Return the (X, Y) coordinate for the center point of the cell that contains the specified text.  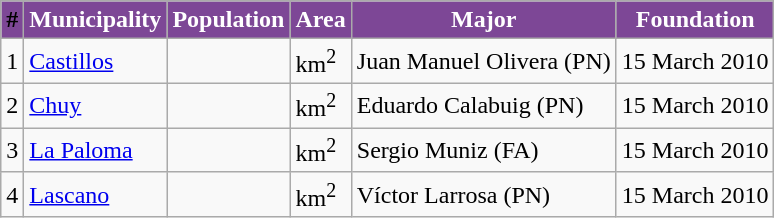
Lascano (96, 194)
Sergio Muniz (FA) (484, 150)
3 (12, 150)
Castillos (96, 62)
1 (12, 62)
Eduardo Calabuig (PN) (484, 106)
Population (228, 20)
4 (12, 194)
2 (12, 106)
Major (484, 20)
Foundation (695, 20)
# (12, 20)
Chuy (96, 106)
Municipality (96, 20)
Juan Manuel Olivera (PN) (484, 62)
La Paloma (96, 150)
Víctor Larrosa (PN) (484, 194)
Area (320, 20)
